Search for the cell housing the specified text and yield its (x, y) center coordinate. 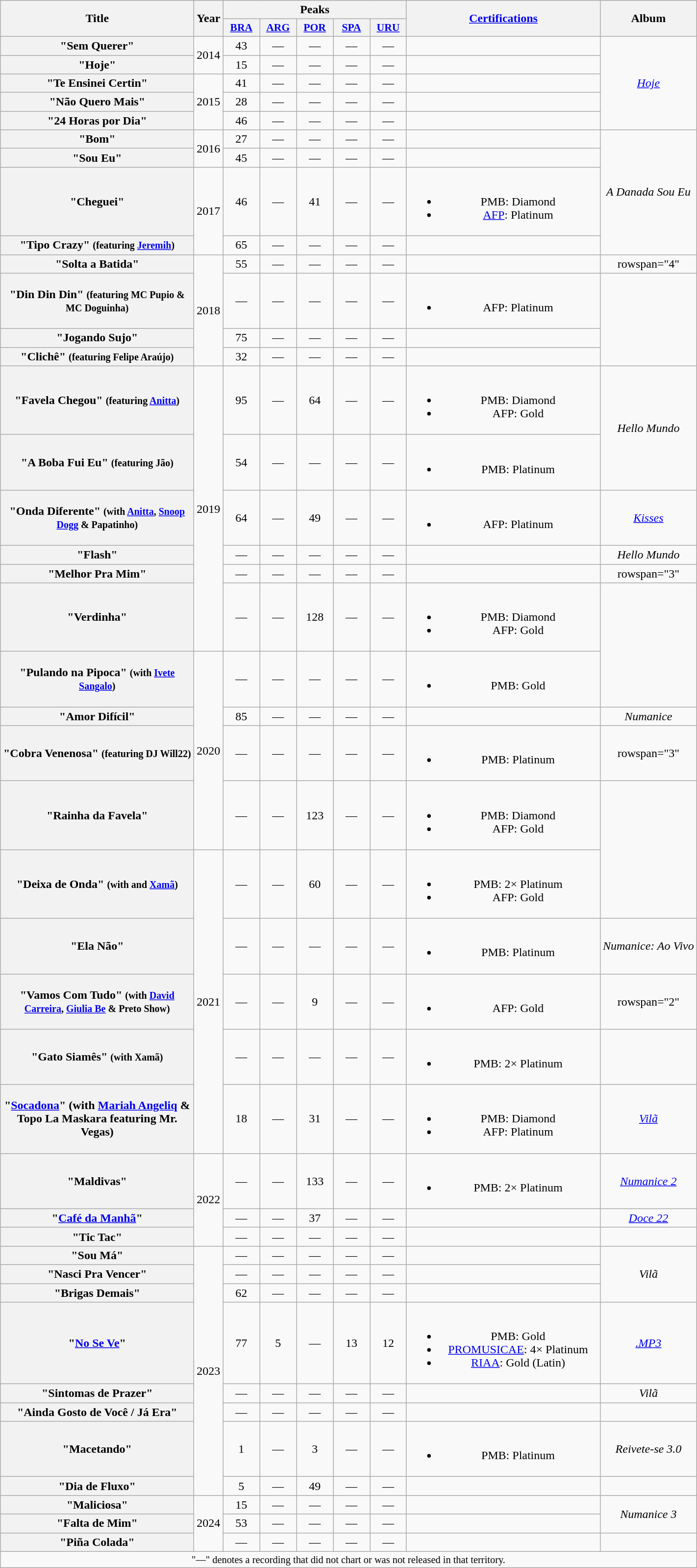
"Ainda Gosto de Você / Já Era" (97, 1412)
Numanice 2 (648, 1181)
"No Se Ve" (97, 1343)
PMB: 2× PlatinumAFP: Gold (503, 884)
75 (241, 338)
2021 (209, 1001)
1 (241, 1449)
54 (241, 462)
"Macetando" (97, 1449)
Certifications (503, 19)
"Sem Querer" (97, 46)
"Ela Não" (97, 946)
53 (241, 1523)
31 (315, 1119)
Kisses (648, 518)
128 (315, 617)
Title (97, 19)
2016 (209, 149)
"Gato Siamês" (with Xamã) (97, 1057)
Numanice: Ao Vivo (648, 946)
"A Boba Fui Eu" (featuring Jão) (97, 462)
Year (209, 19)
28 (241, 102)
"Maliciosa" (97, 1505)
"Deixa de Onda" (with and Xamã) (97, 884)
9 (315, 1001)
"Clichê" (featuring Felipe Araújo) (97, 356)
"Falta de Mim" (97, 1523)
PMB: Gold (503, 680)
Numanice 3 (648, 1514)
.MP3 (648, 1343)
"Piña Colada" (97, 1542)
ARG (278, 28)
"Onda Diferente" (with Anitta, Snoop Dogg & Papatinho) (97, 518)
"Hoje" (97, 64)
2017 (209, 211)
"Cobra Venenosa" (featuring DJ Will22) (97, 753)
rowspan="2" (648, 1001)
13 (352, 1343)
45 (241, 158)
2024 (209, 1523)
"Café da Manhã" (97, 1218)
Hoje (648, 83)
"Maldivas" (97, 1181)
Reivete-se 3.0 (648, 1449)
"Jogando Sujo" (97, 338)
"Te Ensinei Certin" (97, 83)
"Nasci Pra Vencer" (97, 1274)
18 (241, 1119)
85 (241, 716)
77 (241, 1343)
2014 (209, 55)
12 (388, 1343)
95 (241, 400)
"Não Quero Mais" (97, 102)
"Cheguei" (97, 202)
"Tic Tac" (97, 1237)
37 (315, 1218)
Numanice (648, 716)
BRA (241, 28)
27 (241, 139)
62 (241, 1293)
"Flash" (97, 555)
Album (648, 19)
"Socadona" (with Mariah Angeliq & Topo La Maskara featuring Mr. Vegas) (97, 1119)
2015 (209, 102)
"Verdinha" (97, 617)
32 (241, 356)
"Melhor Pra Mim" (97, 573)
"Brigas Demais" (97, 1293)
123 (315, 815)
2018 (209, 310)
URU (388, 28)
SPA (352, 28)
Peaks (315, 10)
60 (315, 884)
2022 (209, 1199)
"Amor Difícil" (97, 716)
2020 (209, 751)
2019 (209, 508)
"Dia de Fluxo" (97, 1486)
Doce 22 (648, 1218)
"Din Din Din" (featuring MC Pupio & MC Doguinha) (97, 301)
"Sintomas de Prazer" (97, 1393)
133 (315, 1181)
"24 Horas por Dia" (97, 121)
"Solta a Batida" (97, 264)
"Pulando na Pipoca" (with Ivete Sangalo) (97, 680)
"Rainha da Favela" (97, 815)
"—" denotes a recording that did not chart or was not released in that territory. (349, 1560)
PMB: GoldPROMUSICAE: 4× PlatinumRIAA: Gold (Latin) (503, 1343)
"Sou Eu" (97, 158)
3 (315, 1449)
"Sou Má" (97, 1255)
"Tipo Crazy" (featuring Jeremih) (97, 245)
POR (315, 28)
43 (241, 46)
AFP: Gold (503, 1001)
rowspan="4" (648, 264)
65 (241, 245)
"Favela Chegou" (featuring Anitta) (97, 400)
A Danada Sou Eu (648, 192)
55 (241, 264)
2023 (209, 1370)
"Bom" (97, 139)
"Vamos Com Tudo" (with David Carreira, Giulia Be & Preto Show) (97, 1001)
